Search for the cell housing the specified text and yield its [X, Y] center coordinate. 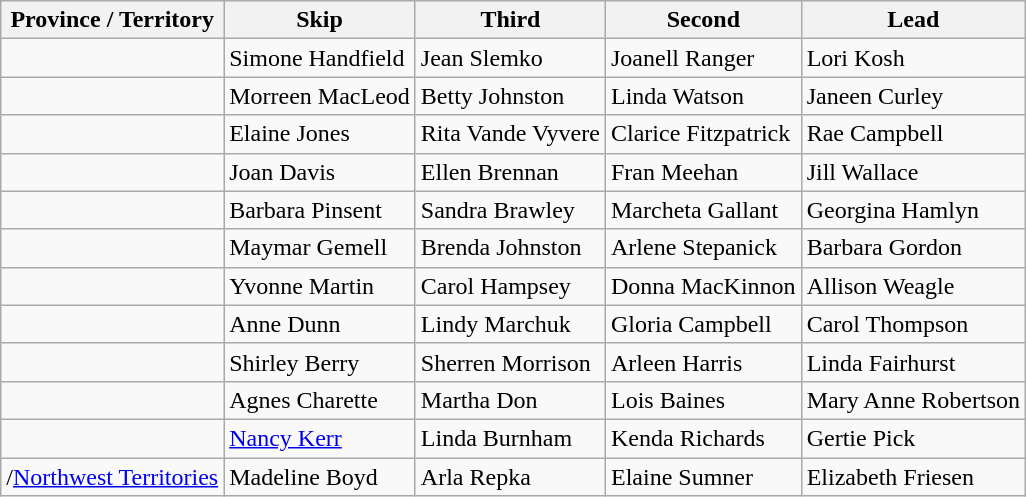
Linda Fairhurst [913, 362]
Sandra Brawley [510, 210]
Second [703, 20]
Nancy Kerr [320, 438]
Lindy Marchuk [510, 324]
Arla Repka [510, 477]
Lori Kosh [913, 58]
Jean Slemko [510, 58]
Barbara Gordon [913, 248]
Linda Watson [703, 96]
Mary Anne Robertson [913, 400]
Agnes Charette [320, 400]
Donna MacKinnon [703, 286]
Simone Handfield [320, 58]
Carol Hampsey [510, 286]
Madeline Boyd [320, 477]
Skip [320, 20]
Third [510, 20]
Shirley Berry [320, 362]
Rae Campbell [913, 134]
Joanell Ranger [703, 58]
Gertie Pick [913, 438]
Arlene Stepanick [703, 248]
Janeen Curley [913, 96]
Betty Johnston [510, 96]
Yvonne Martin [320, 286]
Marcheta Gallant [703, 210]
Linda Burnham [510, 438]
Arleen Harris [703, 362]
Carol Thompson [913, 324]
/Northwest Territories [112, 477]
Morreen MacLeod [320, 96]
Allison Weagle [913, 286]
Maymar Gemell [320, 248]
Elizabeth Friesen [913, 477]
Elaine Sumner [703, 477]
Brenda Johnston [510, 248]
Sherren Morrison [510, 362]
Ellen Brennan [510, 172]
Anne Dunn [320, 324]
Joan Davis [320, 172]
Elaine Jones [320, 134]
Martha Don [510, 400]
Rita Vande Vyvere [510, 134]
Barbara Pinsent [320, 210]
Province / Territory [112, 20]
Lead [913, 20]
Kenda Richards [703, 438]
Fran Meehan [703, 172]
Georgina Hamlyn [913, 210]
Gloria Campbell [703, 324]
Jill Wallace [913, 172]
Lois Baines [703, 400]
Clarice Fitzpatrick [703, 134]
